Capture the cell that displays the provided text and extract its (x, y) central coordinate. 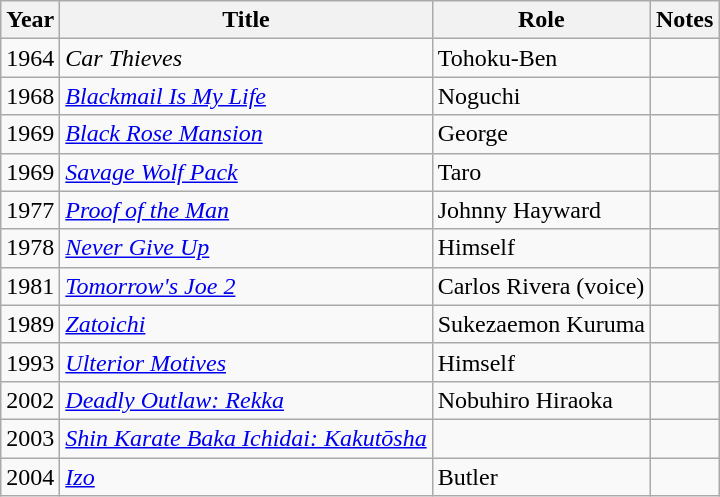
Title (246, 20)
George (541, 134)
Sukezaemon Kuruma (541, 324)
Tomorrow's Joe 2 (246, 286)
Nobuhiro Hiraoka (541, 400)
1978 (30, 248)
1968 (30, 96)
1993 (30, 362)
Blackmail Is My Life (246, 96)
Car Thieves (246, 58)
Savage Wolf Pack (246, 172)
Never Give Up (246, 248)
Year (30, 20)
1981 (30, 286)
Shin Karate Baka Ichidai: Kakutōsha (246, 438)
1989 (30, 324)
Butler (541, 477)
Izo (246, 477)
Ulterior Motives (246, 362)
Johnny Hayward (541, 210)
Carlos Rivera (voice) (541, 286)
Tohoku-Ben (541, 58)
Zatoichi (246, 324)
1977 (30, 210)
2003 (30, 438)
Noguchi (541, 96)
2002 (30, 400)
1964 (30, 58)
Deadly Outlaw: Rekka (246, 400)
Proof of the Man (246, 210)
Black Rose Mansion (246, 134)
Role (541, 20)
2004 (30, 477)
Taro (541, 172)
Notes (685, 20)
